Pinpoint the cell where the given text exists, returning its (x, y) midpoint coordinate. 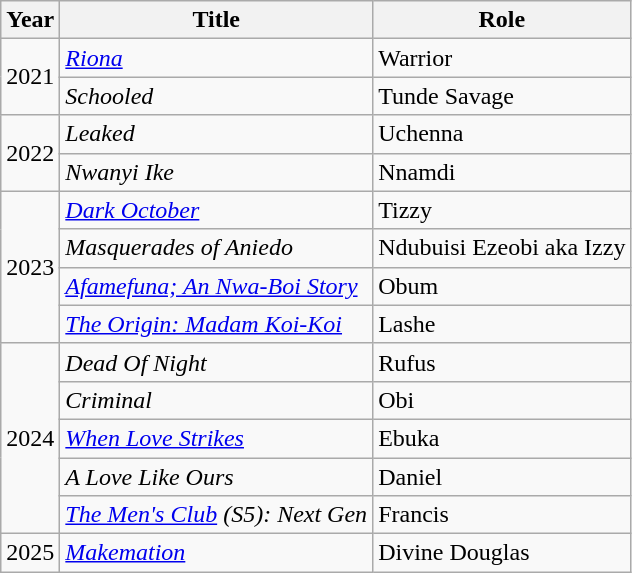
Title (216, 20)
Francis (502, 515)
Schooled (216, 96)
Divine Douglas (502, 553)
2024 (30, 438)
Makemation (216, 553)
When Love Strikes (216, 438)
Obi (502, 400)
Masquerades of Aniedo (216, 248)
Role (502, 20)
Dead Of Night (216, 362)
Warrior (502, 58)
Lashe (502, 324)
Year (30, 20)
A Love Like Ours (216, 477)
Rufus (502, 362)
2025 (30, 553)
Nnamdi (502, 172)
The Origin: Madam Koi-Koi (216, 324)
2021 (30, 77)
2023 (30, 267)
Criminal (216, 400)
Riona (216, 58)
Nwanyi Ike (216, 172)
Tizzy (502, 210)
Obum (502, 286)
Afamefuna; An Nwa-Boi Story (216, 286)
The Men's Club (S5): Next Gen (216, 515)
Leaked (216, 134)
2022 (30, 153)
Daniel (502, 477)
Ebuka (502, 438)
Ndubuisi Ezeobi aka Izzy (502, 248)
Uchenna (502, 134)
Dark October (216, 210)
Tunde Savage (502, 96)
